Locate the cell with the specified text and output its (X, Y) center coordinate. 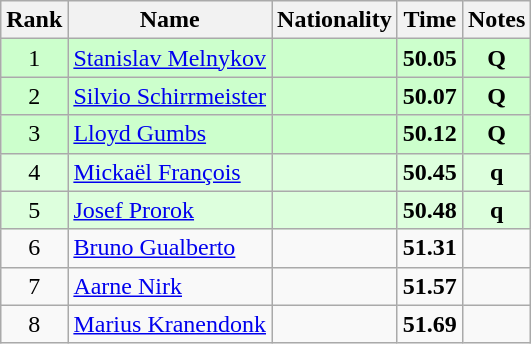
Bruno Gualberto (170, 248)
51.57 (430, 286)
Marius Kranendonk (170, 324)
Nationality (335, 20)
50.07 (430, 96)
50.12 (430, 134)
Aarne Nirk (170, 286)
Time (430, 20)
7 (34, 286)
Rank (34, 20)
4 (34, 172)
Silvio Schirrmeister (170, 96)
50.45 (430, 172)
2 (34, 96)
50.48 (430, 210)
Lloyd Gumbs (170, 134)
8 (34, 324)
Mickaël François (170, 172)
1 (34, 58)
51.31 (430, 248)
5 (34, 210)
3 (34, 134)
Stanislav Melnykov (170, 58)
Name (170, 20)
Josef Prorok (170, 210)
50.05 (430, 58)
6 (34, 248)
51.69 (430, 324)
Notes (496, 20)
